Locate the cell with the specified text and output its [x, y] center coordinate. 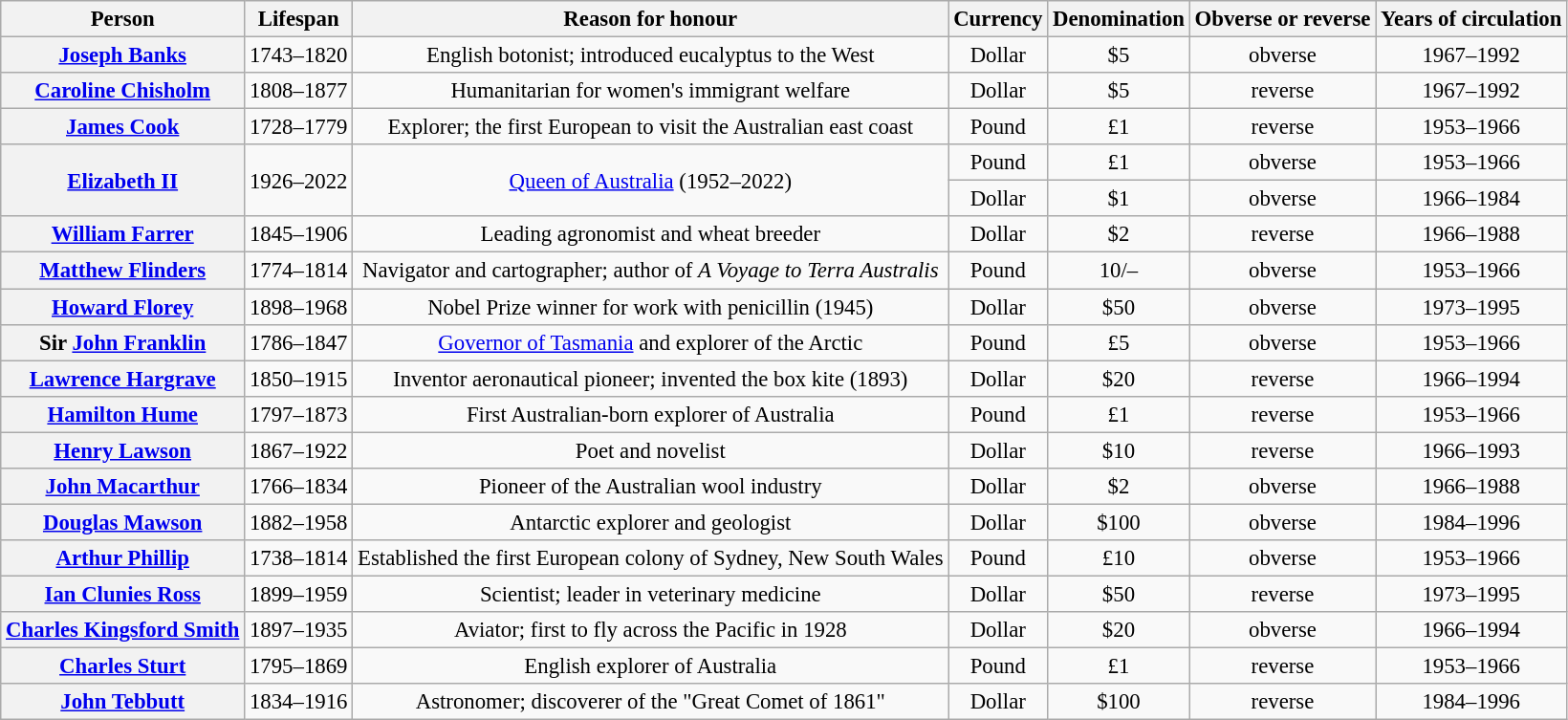
Ian Clunies Ross [122, 594]
Lawrence Hargrave [122, 379]
Astronomer; discoverer of the "Great Comet of 1861" [650, 702]
Humanitarian for women's immigrant welfare [650, 91]
1808–1877 [298, 91]
Poet and novelist [650, 450]
Joseph Banks [122, 55]
Person [122, 19]
Sir John Franklin [122, 342]
Arthur Phillip [122, 558]
Currency [998, 19]
Pioneer of the Australian wool industry [650, 487]
Leading agronomist and wheat breeder [650, 234]
Navigator and cartographer; author of A Voyage to Terra Australis [650, 271]
1966–1984 [1471, 199]
William Farrer [122, 234]
Hamilton Hume [122, 414]
1774–1814 [298, 271]
Matthew Flinders [122, 271]
1845–1906 [298, 234]
First Australian-born explorer of Australia [650, 414]
1797–1873 [298, 414]
Douglas Mawson [122, 522]
Charles Sturt [122, 666]
Henry Lawson [122, 450]
Denomination [1119, 19]
Reason for honour [650, 19]
$1 [1119, 199]
Charles Kingsford Smith [122, 630]
1897–1935 [298, 630]
John Macarthur [122, 487]
Antarctic explorer and geologist [650, 522]
Years of circulation [1471, 19]
1867–1922 [298, 450]
Caroline Chisholm [122, 91]
£5 [1119, 342]
Governor of Tasmania and explorer of the Arctic [650, 342]
1738–1814 [298, 558]
1898–1968 [298, 307]
James Cook [122, 127]
1795–1869 [298, 666]
English botonist; introduced eucalyptus to the West [650, 55]
Explorer; the first European to visit the Australian east coast [650, 127]
10/– [1119, 271]
Lifespan [298, 19]
1850–1915 [298, 379]
1899–1959 [298, 594]
1766–1834 [298, 487]
1786–1847 [298, 342]
Nobel Prize winner for work with penicillin (1945) [650, 307]
$10 [1119, 450]
Howard Florey [122, 307]
Established the first European colony of Sydney, New South Wales [650, 558]
English explorer of Australia [650, 666]
1966–1993 [1471, 450]
Inventor aeronautical pioneer; invented the box kite (1893) [650, 379]
Obverse or reverse [1282, 19]
1728–1779 [298, 127]
John Tebbutt [122, 702]
£10 [1119, 558]
Elizabeth II [122, 180]
1743–1820 [298, 55]
1882–1958 [298, 522]
1834–1916 [298, 702]
Scientist; leader in veterinary medicine [650, 594]
1926–2022 [298, 180]
Aviator; first to fly across the Pacific in 1928 [650, 630]
Queen of Australia (1952–2022) [650, 180]
